Return the (X, Y) coordinate for the center point of the cell that contains the specified text.  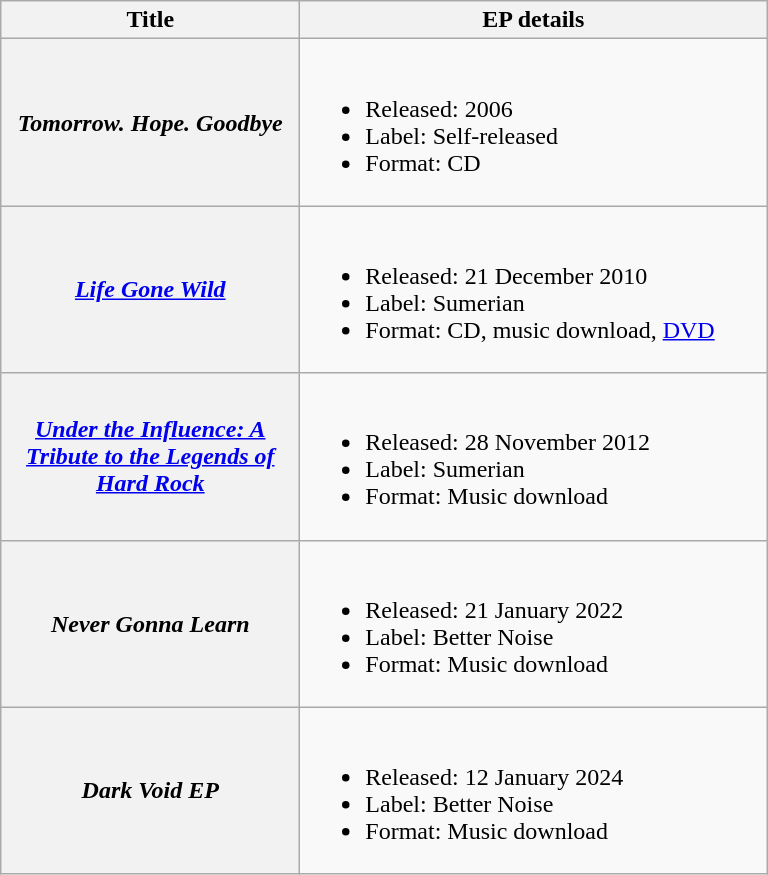
Released: 2006Label: Self-releasedFormat: CD (534, 122)
Title (150, 20)
Released: 21 December 2010Label: SumerianFormat: CD, music download, DVD (534, 290)
Released: 12 January 2024Label: Better NoiseFormat: Music download (534, 790)
Under the Influence: A Tribute to the Legends of Hard Rock (150, 456)
Tomorrow. Hope. Goodbye (150, 122)
Released: 21 January 2022Label: Better NoiseFormat: Music download (534, 624)
Dark Void EP (150, 790)
Released: 28 November 2012Label: SumerianFormat: Music download (534, 456)
EP details (534, 20)
Never Gonna Learn (150, 624)
Life Gone Wild (150, 290)
